Return [x, y] of the center of cell containing provided text 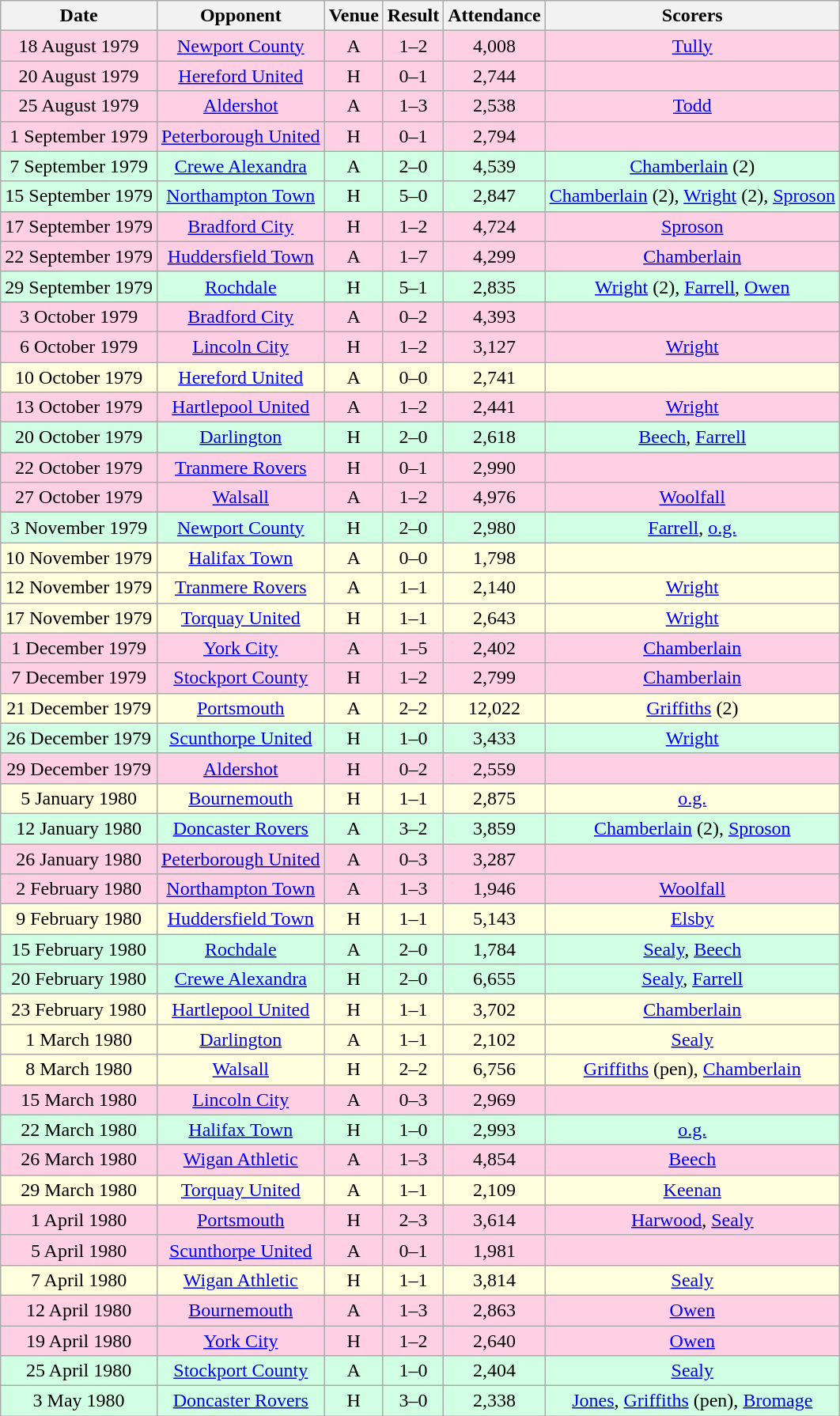
5 April 1980 [79, 1250]
Sealy, Beech [692, 949]
22 September 1979 [79, 256]
Chamberlain (2) [692, 166]
Jones, Griffiths (pen), Bromage [692, 1401]
Harwood, Sealy [692, 1220]
1,946 [494, 889]
Tully [692, 46]
Chamberlain (2), Wright (2), Sproson [692, 196]
3,433 [494, 738]
Sealy, Farrell [692, 979]
8 March 1980 [79, 1070]
2,618 [494, 437]
2,402 [494, 648]
2 February 1980 [79, 889]
3,127 [494, 346]
2,835 [494, 286]
2,102 [494, 1039]
2,794 [494, 136]
Result [413, 16]
3 October 1979 [79, 316]
2,643 [494, 618]
3,614 [494, 1220]
Scorers [692, 16]
2,993 [494, 1130]
25 April 1980 [79, 1371]
1,798 [494, 558]
1 April 1980 [79, 1220]
15 February 1980 [79, 949]
19 April 1980 [79, 1341]
5–1 [413, 286]
3–2 [413, 828]
2,559 [494, 768]
1 September 1979 [79, 136]
Wright (2), Farrell, Owen [692, 286]
2–3 [413, 1220]
21 December 1979 [79, 708]
1–5 [413, 648]
26 December 1979 [79, 738]
26 January 1980 [79, 858]
5 January 1980 [79, 798]
2,980 [494, 528]
2,741 [494, 377]
Farrell, o.g. [692, 528]
Keenan [692, 1190]
2,799 [494, 678]
27 October 1979 [79, 498]
29 December 1979 [79, 768]
2,140 [494, 588]
10 November 1979 [79, 558]
4,976 [494, 498]
1,981 [494, 1250]
Sproson [692, 226]
3 November 1979 [79, 528]
Griffiths (2) [692, 708]
29 March 1980 [79, 1190]
3,814 [494, 1280]
4,854 [494, 1160]
1 December 1979 [79, 648]
2,863 [494, 1310]
Todd [692, 106]
2,990 [494, 468]
5–0 [413, 196]
7 April 1980 [79, 1280]
12 January 1980 [79, 828]
4,393 [494, 316]
2,338 [494, 1401]
3 May 1980 [79, 1401]
2,847 [494, 196]
4,724 [494, 226]
12 April 1980 [79, 1310]
2,441 [494, 407]
20 February 1980 [79, 979]
Beech, Farrell [692, 437]
2,538 [494, 106]
3,287 [494, 858]
29 September 1979 [79, 286]
12 November 1979 [79, 588]
6 October 1979 [79, 346]
Elsby [692, 919]
Attendance [494, 16]
5,143 [494, 919]
Opponent [240, 16]
Date [79, 16]
6,756 [494, 1070]
17 September 1979 [79, 226]
25 August 1979 [79, 106]
15 March 1980 [79, 1100]
23 February 1980 [79, 1009]
4,008 [494, 46]
20 October 1979 [79, 437]
2,404 [494, 1371]
2,109 [494, 1190]
Griffiths (pen), Chamberlain [692, 1070]
2,969 [494, 1100]
2,744 [494, 76]
22 March 1980 [79, 1130]
7 September 1979 [79, 166]
3–0 [413, 1401]
17 November 1979 [79, 618]
1–7 [413, 256]
9 February 1980 [79, 919]
Venue [354, 16]
3,702 [494, 1009]
2,875 [494, 798]
18 August 1979 [79, 46]
26 March 1980 [79, 1160]
1,784 [494, 949]
10 October 1979 [79, 377]
1 March 1980 [79, 1039]
20 August 1979 [79, 76]
12,022 [494, 708]
Chamberlain (2), Sproson [692, 828]
15 September 1979 [79, 196]
2,640 [494, 1341]
13 October 1979 [79, 407]
3,859 [494, 828]
7 December 1979 [79, 678]
6,655 [494, 979]
22 October 1979 [79, 468]
Beech [692, 1160]
4,539 [494, 166]
4,299 [494, 256]
